Scan for the cell matching the given text and deliver its [X, Y] coordinate at center. 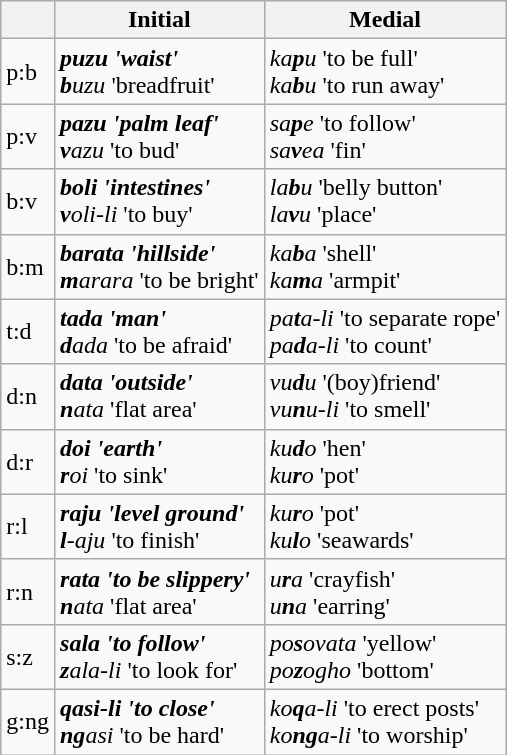
g:ng [28, 722]
pazu 'palm leaf'vazu 'to bud' [159, 136]
sala 'to follow'zala-li 'to look for' [159, 656]
tada 'man'dada 'to be afraid' [159, 332]
t:d [28, 332]
puzu 'waist'buzu 'breadfruit' [159, 72]
rata 'to be slippery'nata 'flat area' [159, 592]
vudu '(boy)friend'vunu-li 'to smell' [385, 396]
kaba 'shell'kama 'armpit' [385, 266]
r:n [28, 592]
doi 'earth'roi 'to sink' [159, 462]
d:r [28, 462]
kudo 'hen'kuro 'pot' [385, 462]
posovata 'yellow'pozogho 'bottom' [385, 656]
barata 'hillside'marara 'to be bright' [159, 266]
pata-li 'to separate rope'pada-li 'to count' [385, 332]
b:m [28, 266]
Initial [159, 20]
b:v [28, 202]
p:b [28, 72]
s:z [28, 656]
data 'outside'nata 'flat area' [159, 396]
qasi-li 'to close'ngasi 'to be hard' [159, 722]
kuro 'pot'kulo 'seawards' [385, 526]
labu 'belly button'lavu 'place' [385, 202]
kapu 'to be full'kabu 'to run away' [385, 72]
p:v [28, 136]
ura 'crayfish'una 'earring' [385, 592]
d:n [28, 396]
raju 'level ground'l-aju 'to finish' [159, 526]
r:l [28, 526]
boli 'intestines'voli-li 'to buy' [159, 202]
koqa-li 'to erect posts'konga-li 'to worship' [385, 722]
Medial [385, 20]
sape 'to follow'savea 'fin' [385, 136]
